Pinpoint the cell where the given text exists, returning its (X, Y) midpoint coordinate. 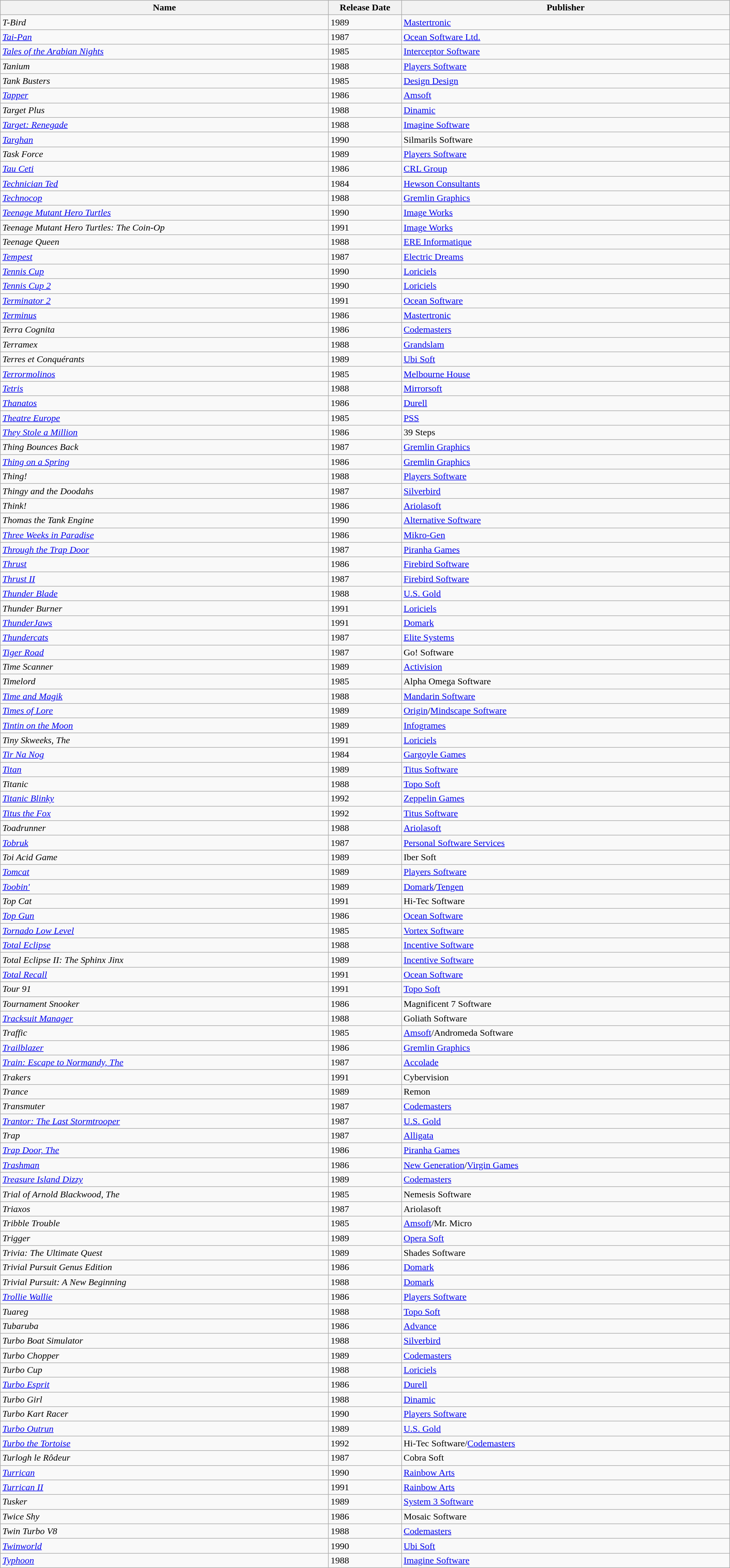
Tales of the Arabian Nights (165, 52)
Origin/Mindscape Software (566, 711)
Amsoft/Andromeda Software (566, 1033)
Times of Lore (165, 711)
Thing Bounces Back (165, 447)
Tapper (165, 95)
Turbo Outrun (165, 1429)
Toi Acid Game (165, 857)
Infogrames (566, 725)
Triaxos (165, 1209)
Typhoon (165, 1560)
Timelord (165, 682)
Release Date (365, 8)
Thrust II (165, 579)
Tai-Pan (165, 37)
Turbo Kart Racer (165, 1414)
Terminus (165, 315)
Accolade (566, 1062)
Advance (566, 1326)
Thing on a Spring (165, 462)
Terres et Conquérants (165, 359)
Turrican II (165, 1487)
Trivial Pursuit Genus Edition (165, 1267)
Tuareg (165, 1311)
Mikro-Gen (566, 535)
Three Weeks in Paradise (165, 535)
Titanic (165, 784)
Tiny Skweeks, The (165, 740)
Grandslam (566, 344)
Trakers (165, 1077)
Elite Systems (566, 637)
Mandarin Software (566, 696)
Remon (566, 1092)
Target Plus (165, 110)
Tornado Low Level (165, 931)
Thanatos (165, 403)
Turbo Cup (165, 1370)
T-Bird (165, 22)
Tiger Road (165, 652)
Teenage Queen (165, 242)
Alpha Omega Software (566, 682)
Trashman (165, 1165)
Hi-Tec Software/Codemasters (566, 1443)
Top Cat (165, 901)
CRL Group (566, 169)
Tanium (165, 66)
Alligata (566, 1136)
Tour 91 (165, 989)
Interceptor Software (566, 52)
Trial of Arnold Blackwood, The (165, 1194)
Terra Cognita (165, 330)
Toadrunner (165, 828)
Hi-Tec Software (566, 901)
Turbo Chopper (165, 1355)
Target: Renegade (165, 125)
Terrormolinos (165, 374)
Toobin' (165, 886)
Activision (566, 667)
Titus the Fox (165, 813)
Cobra Soft (566, 1458)
Thundercats (165, 637)
PSS (566, 418)
Mirrorsoft (566, 388)
Electric Dreams (566, 257)
Tobruk (165, 843)
Tracksuit Manager (165, 1018)
Name (165, 8)
System 3 Software (566, 1502)
Publisher (566, 8)
Personal Software Services (566, 843)
Tusker (165, 1502)
Trantor: The Last Stormtrooper (165, 1121)
Iber Soft (566, 857)
Zeppelin Games (566, 799)
Task Force (165, 154)
Tank Busters (165, 81)
Trap (165, 1136)
Tomcat (165, 872)
Goliath Software (566, 1018)
Ocean Software Ltd. (566, 37)
Thrust (165, 564)
Terramex (165, 344)
Trailblazer (165, 1048)
Titan (165, 769)
Thunder Burner (165, 608)
Top Gun (165, 916)
New Generation/Virgin Games (566, 1165)
Turlogh le Rôdeur (165, 1458)
Turbo Girl (165, 1399)
Nemesis Software (566, 1194)
Total Eclipse (165, 945)
Treasure Island Dizzy (165, 1180)
39 Steps (566, 433)
Technocop (165, 198)
Think! (165, 506)
Tetris (165, 388)
Mosaic Software (566, 1516)
Total Eclipse II: The Sphinx Jinx (165, 960)
Gargoyle Games (566, 755)
Total Recall (165, 975)
Time and Magik (165, 696)
Tennis Cup 2 (165, 286)
Thomas the Tank Engine (165, 520)
Hewson Consultants (566, 184)
Design Design (566, 81)
Twice Shy (165, 1516)
Amsoft (566, 95)
Terminator 2 (165, 301)
Through the Trap Door (165, 550)
Magnificent 7 Software (566, 1004)
Thunder Blade (165, 593)
Thing! (165, 476)
Twinworld (165, 1546)
Opera Soft (566, 1238)
Domark/Tengen (566, 886)
Turbo Esprit (165, 1385)
Tennis Cup (165, 271)
Traffic (165, 1033)
Tempest (165, 257)
Titanic Blinky (165, 799)
Silmarils Software (566, 139)
Trivia: The Ultimate Quest (165, 1253)
Tintin on the Moon (165, 725)
Tau Ceti (165, 169)
Transmuter (165, 1106)
Teenage Mutant Hero Turtles: The Coin-Op (165, 227)
Turbo the Tortoise (165, 1443)
Targhan (165, 139)
Amsoft/Mr. Micro (566, 1224)
Theatre Europe (165, 418)
ERE Informatique (566, 242)
Cybervision (566, 1077)
Melbourne House (566, 374)
Go! Software (566, 652)
Time Scanner (165, 667)
Trance (165, 1092)
Twin Turbo V8 (165, 1531)
They Stole a Million (165, 433)
Teenage Mutant Hero Turtles (165, 213)
Tubaruba (165, 1326)
ThunderJaws (165, 623)
Technician Ted (165, 184)
Thingy and the Doodahs (165, 491)
Trivial Pursuit: A New Beginning (165, 1282)
Trigger (165, 1238)
Vortex Software (566, 931)
Alternative Software (566, 520)
Train: Escape to Normandy, The (165, 1062)
Trollie Wallie (165, 1297)
Tir Na Nog (165, 755)
Tribble Trouble (165, 1224)
Turbo Boat Simulator (165, 1341)
Turrican (165, 1473)
Tournament Snooker (165, 1004)
Shades Software (566, 1253)
Trap Door, The (165, 1150)
